Locate the cell with the specified text and output its [x, y] center coordinate. 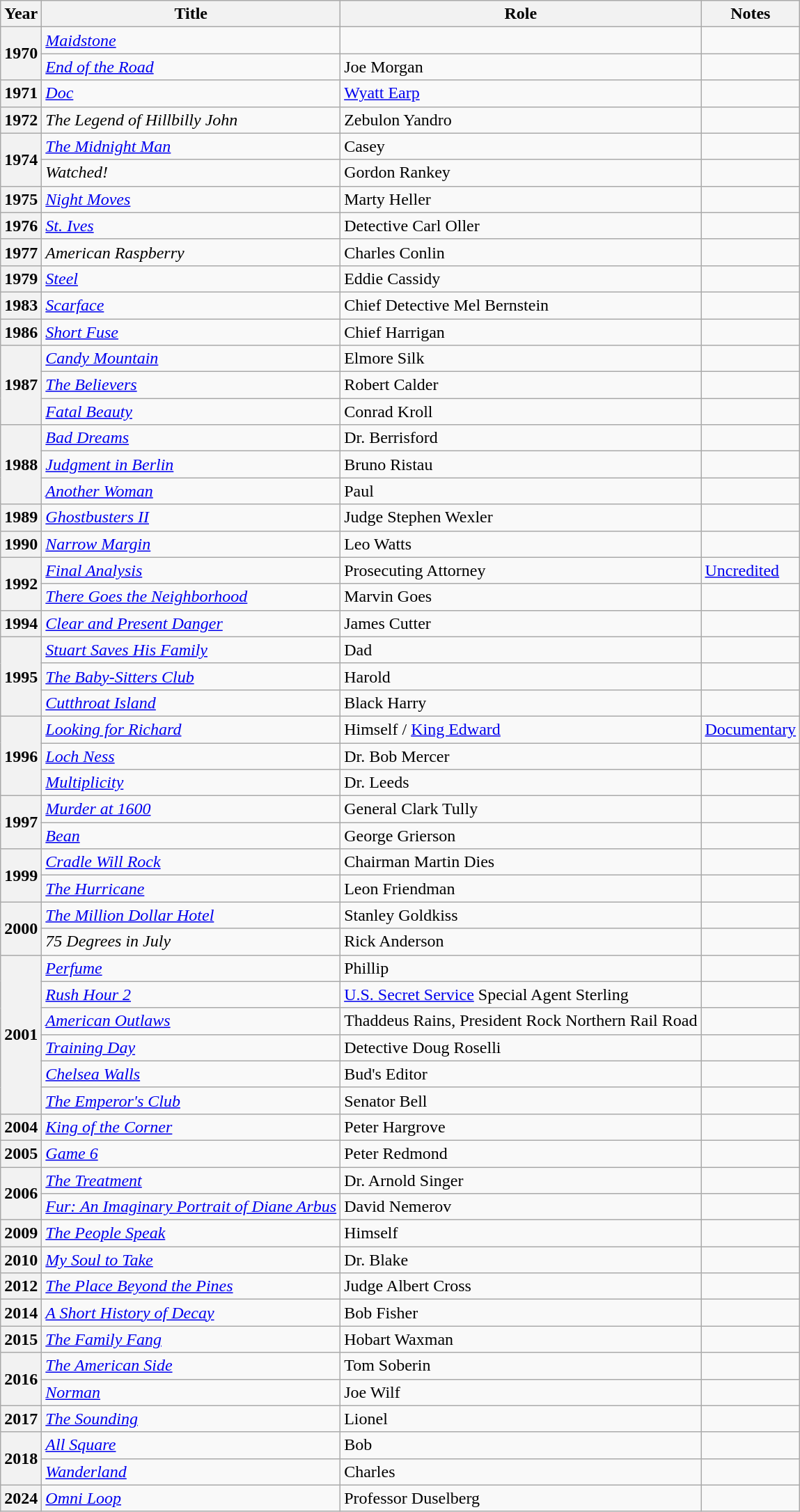
Senator Bell [521, 1100]
Marvin Goes [521, 597]
The Hurricane [191, 889]
Wanderland [191, 1472]
Dr. Bob Mercer [521, 756]
2009 [21, 1233]
Multiplicity [191, 783]
Robert Calder [521, 385]
1977 [21, 252]
Dr. Leeds [521, 783]
Perfume [191, 968]
Norman [191, 1392]
Role [521, 14]
Joe Morgan [521, 67]
1983 [21, 305]
Bean [191, 836]
1989 [21, 517]
75 Degrees in July [191, 942]
1972 [21, 120]
Charles Conlin [521, 252]
1987 [21, 385]
Tom Soberin [521, 1366]
My Soul to Take [191, 1260]
2015 [21, 1339]
Night Moves [191, 199]
Chelsea Walls [191, 1074]
The Treatment [191, 1180]
Chief Harrigan [521, 332]
Dad [521, 650]
1986 [21, 332]
Another Woman [191, 491]
Bob Fisher [521, 1313]
Hobart Waxman [521, 1339]
Wyatt Earp [521, 93]
1971 [21, 93]
Scarface [191, 305]
Judge Stephen Wexler [521, 517]
Rush Hour 2 [191, 995]
Clear and Present Danger [191, 623]
Cradle Will Rock [191, 862]
Short Fuse [191, 332]
Joe Wilf [521, 1392]
The Legend of Hillbilly John [191, 120]
Professor Duselberg [521, 1498]
The Sounding [191, 1419]
2024 [21, 1498]
Bad Dreams [191, 438]
Stanley Goldkiss [521, 915]
Fatal Beauty [191, 412]
2012 [21, 1286]
The People Speak [191, 1233]
Elmore Silk [521, 359]
1994 [21, 623]
Phillip [521, 968]
The Place Beyond the Pines [191, 1286]
Final Analysis [191, 570]
Charles [521, 1472]
George Grierson [521, 836]
Peter Redmond [521, 1153]
2005 [21, 1153]
1999 [21, 875]
Eddie Cassidy [521, 279]
Himself [521, 1233]
2001 [21, 1034]
2018 [21, 1458]
2006 [21, 1194]
Stuart Saves His Family [191, 650]
The Million Dollar Hotel [191, 915]
1976 [21, 226]
Judgment in Berlin [191, 465]
Murder at 1600 [191, 809]
Judge Albert Cross [521, 1286]
1995 [21, 676]
Year [21, 14]
King of the Corner [191, 1127]
2017 [21, 1419]
The Believers [191, 385]
Gordon Rankey [521, 173]
2014 [21, 1313]
1979 [21, 279]
1996 [21, 756]
2010 [21, 1260]
Himself / King Edward [521, 729]
Detective Carl Oller [521, 226]
Prosecuting Attorney [521, 570]
The Family Fang [191, 1339]
1970 [21, 54]
Casey [521, 146]
U.S. Secret Service Special Agent Sterling [521, 995]
1992 [21, 584]
James Cutter [521, 623]
American Raspberry [191, 252]
Documentary [751, 729]
Training Day [191, 1047]
Leo Watts [521, 544]
Conrad Kroll [521, 412]
Looking for Richard [191, 729]
Candy Mountain [191, 359]
1997 [21, 823]
Thaddeus Rains, President Rock Northern Rail Road [521, 1021]
Lionel [521, 1419]
1974 [21, 159]
2016 [21, 1379]
Rick Anderson [521, 942]
Bruno Ristau [521, 465]
Doc [191, 93]
Steel [191, 279]
All Square [191, 1445]
Uncredited [751, 570]
Watched! [191, 173]
Notes [751, 14]
Omni Loop [191, 1498]
The Midnight Man [191, 146]
Dr. Arnold Singer [521, 1180]
St. Ives [191, 226]
Detective Doug Roselli [521, 1047]
General Clark Tully [521, 809]
2000 [21, 928]
Zebulon Yandro [521, 120]
David Nemerov [521, 1207]
Paul [521, 491]
Ghostbusters II [191, 517]
The Baby-Sitters Club [191, 676]
A Short History of Decay [191, 1313]
Marty Heller [521, 199]
Leon Friendman [521, 889]
Chairman Martin Dies [521, 862]
Bob [521, 1445]
Bud's Editor [521, 1074]
Title [191, 14]
There Goes the Neighborhood [191, 597]
American Outlaws [191, 1021]
Maidstone [191, 40]
Fur: An Imaginary Portrait of Diane Arbus [191, 1207]
1990 [21, 544]
The American Side [191, 1366]
Narrow Margin [191, 544]
Black Harry [521, 703]
End of the Road [191, 67]
Dr. Berrisford [521, 438]
1975 [21, 199]
Peter Hargrove [521, 1127]
1988 [21, 465]
Dr. Blake [521, 1260]
Chief Detective Mel Bernstein [521, 305]
Loch Ness [191, 756]
Harold [521, 676]
The Emperor's Club [191, 1100]
Cutthroat Island [191, 703]
Game 6 [191, 1153]
2004 [21, 1127]
